Output the [x, y] coordinate of the center of the cell containing the given text.  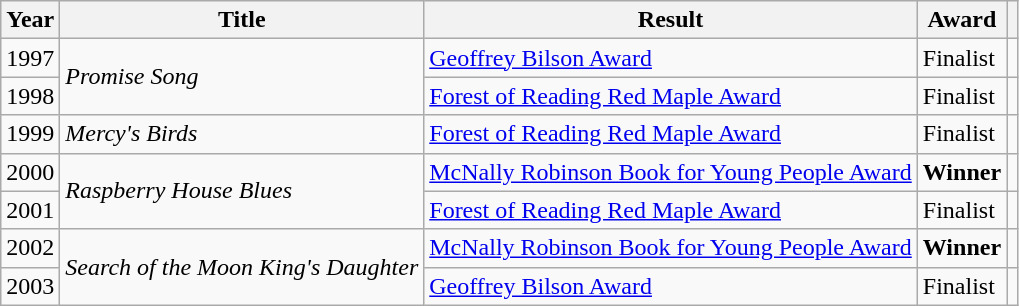
Title [242, 20]
2001 [30, 210]
Year [30, 20]
Award [962, 20]
Result [671, 20]
1997 [30, 58]
2003 [30, 286]
1999 [30, 134]
1998 [30, 96]
2002 [30, 248]
Raspberry House Blues [242, 191]
Search of the Moon King's Daughter [242, 267]
2000 [30, 172]
Promise Song [242, 77]
Mercy's Birds [242, 134]
